Identify which cell holds the provided text, then report its [X, Y] central coordinate. 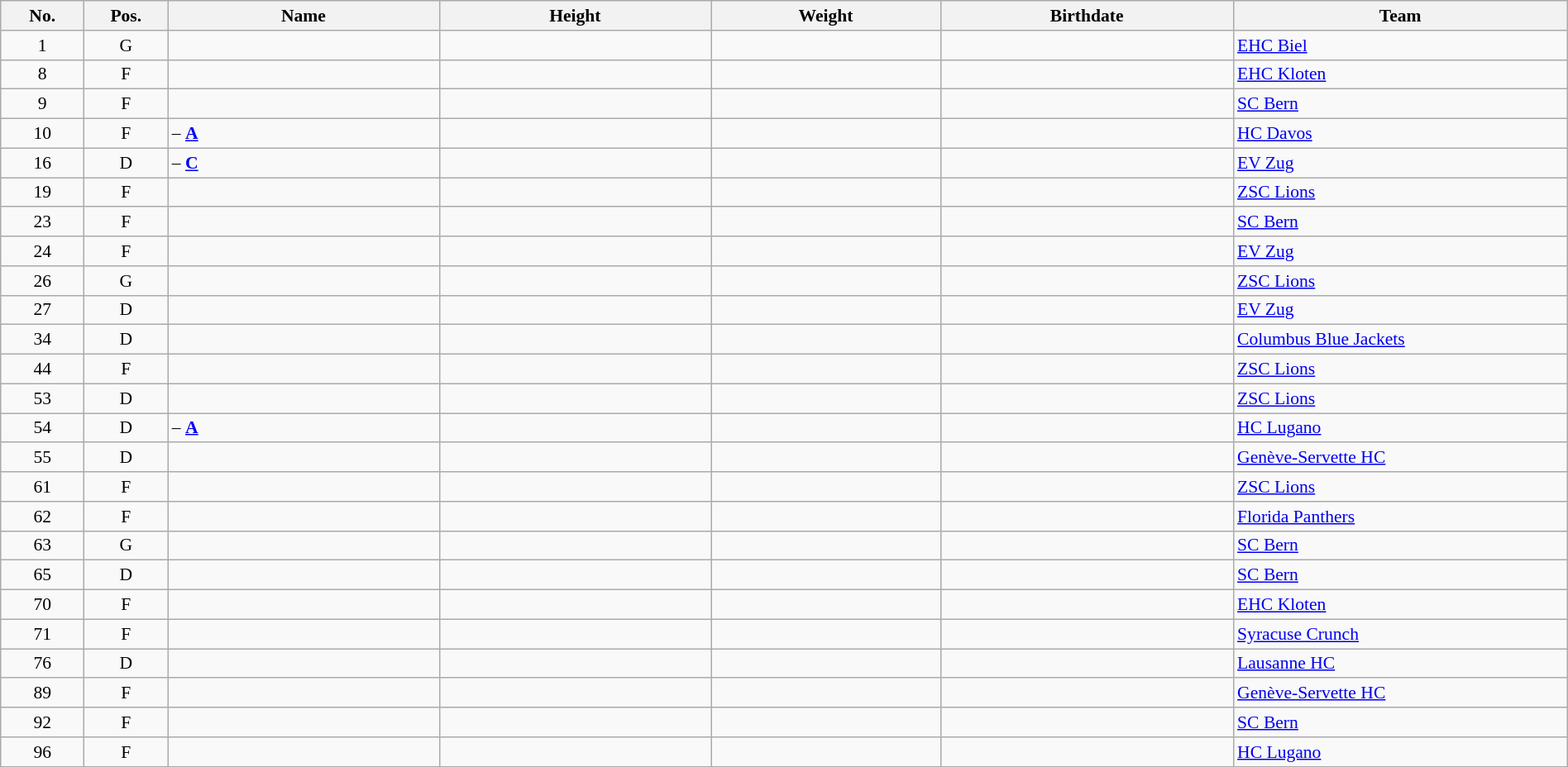
Name [304, 16]
Team [1400, 16]
92 [43, 722]
53 [43, 398]
96 [43, 752]
65 [43, 575]
1 [43, 45]
Weight [826, 16]
HC Davos [1400, 134]
Birthdate [1087, 16]
Lausanne HC [1400, 664]
Syracuse Crunch [1400, 634]
19 [43, 193]
No. [43, 16]
– C [304, 163]
23 [43, 222]
61 [43, 487]
Columbus Blue Jackets [1400, 340]
62 [43, 517]
Height [575, 16]
34 [43, 340]
44 [43, 369]
8 [43, 74]
54 [43, 428]
9 [43, 104]
63 [43, 545]
16 [43, 163]
EHC Biel [1400, 45]
89 [43, 693]
26 [43, 281]
Pos. [126, 16]
55 [43, 458]
10 [43, 134]
Florida Panthers [1400, 517]
71 [43, 634]
27 [43, 310]
76 [43, 664]
24 [43, 251]
70 [43, 605]
